Scan for the cell matching the given text and deliver its [X, Y] coordinate at center. 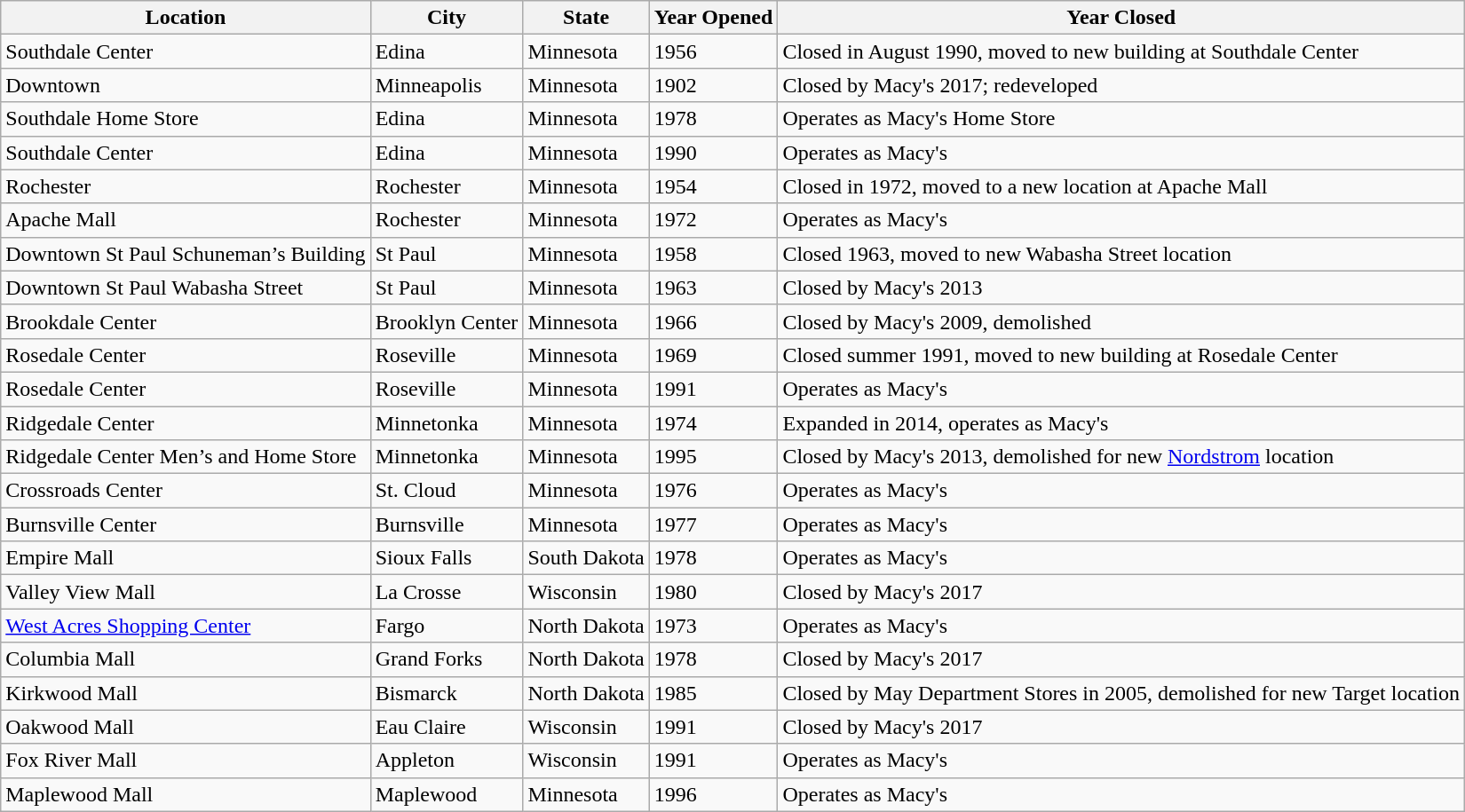
1966 [714, 321]
Bismarck [447, 693]
1954 [714, 186]
La Crosse [447, 592]
1963 [714, 288]
Oakwood Mall [186, 727]
1956 [714, 51]
Southdale Home Store [186, 119]
Burnsville Center [186, 524]
Crossroads Center [186, 491]
Closed in 1972, moved to a new location at Apache Mall [1121, 186]
Downtown St Paul Wabasha Street [186, 288]
Fargo [447, 626]
City [447, 18]
1996 [714, 794]
Maplewood Mall [186, 794]
1974 [714, 423]
Appleton [447, 761]
Operates as Macy's Home Store [1121, 119]
Grand Forks [447, 659]
Closed by May Department Stores in 2005, demolished for new Target location [1121, 693]
1990 [714, 153]
Valley View Mall [186, 592]
1980 [714, 592]
Closed by Macy's 2017; redeveloped [1121, 85]
Closed 1963, moved to new Wabasha Street location [1121, 254]
Brookdale Center [186, 321]
Closed by Macy's 2009, demolished [1121, 321]
1902 [714, 85]
St. Cloud [447, 491]
Closed summer 1991, moved to new building at Rosedale Center [1121, 355]
Downtown [186, 85]
1972 [714, 220]
Minneapolis [447, 85]
1976 [714, 491]
Year Closed [1121, 18]
Expanded in 2014, operates as Macy's [1121, 423]
1973 [714, 626]
Closed by Macy's 2013 [1121, 288]
1977 [714, 524]
State [586, 18]
1969 [714, 355]
1958 [714, 254]
Year Opened [714, 18]
Closed by Macy's 2013, demolished for new Nordstrom location [1121, 457]
Ridgedale Center [186, 423]
Fox River Mall [186, 761]
West Acres Shopping Center [186, 626]
South Dakota [586, 558]
Columbia Mall [186, 659]
Location [186, 18]
Empire Mall [186, 558]
Closed in August 1990, moved to new building at Southdale Center [1121, 51]
Ridgedale Center Men’s and Home Store [186, 457]
Kirkwood Mall [186, 693]
Downtown St Paul Schuneman’s Building [186, 254]
Sioux Falls [447, 558]
Apache Mall [186, 220]
Maplewood [447, 794]
Eau Claire [447, 727]
1985 [714, 693]
Brooklyn Center [447, 321]
1995 [714, 457]
Burnsville [447, 524]
